For the text-containing cell, return its midpoint in [x, y] coordinate format. 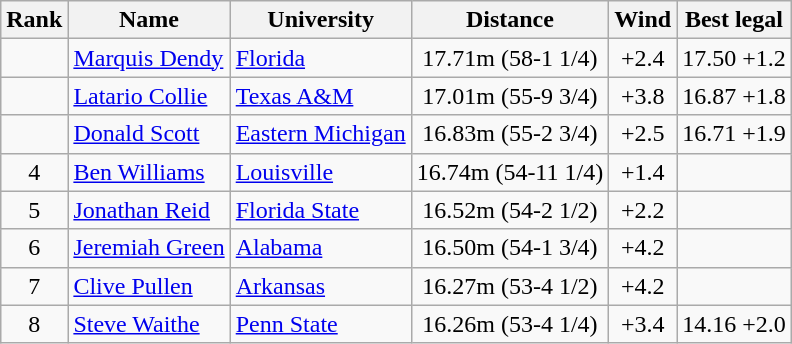
Florida State [320, 210]
Eastern Michigan [320, 134]
+1.4 [643, 172]
17.01m (55-9 3/4) [510, 96]
+2.4 [643, 58]
Name [149, 20]
14.16 +2.0 [734, 324]
Ben Williams [149, 172]
17.50 +1.2 [734, 58]
Jeremiah Green [149, 248]
Marquis Dendy [149, 58]
Texas A&M [320, 96]
Alabama [320, 248]
Rank [34, 20]
5 [34, 210]
Latario Collie [149, 96]
+3.4 [643, 324]
Wind [643, 20]
Jonathan Reid [149, 210]
+2.5 [643, 134]
16.26m (53-4 1/4) [510, 324]
17.71m (58-1 1/4) [510, 58]
+3.8 [643, 96]
16.74m (54-11 1/4) [510, 172]
16.83m (55-2 3/4) [510, 134]
Clive Pullen [149, 286]
16.52m (54-2 1/2) [510, 210]
6 [34, 248]
Louisville [320, 172]
+2.2 [643, 210]
Distance [510, 20]
Arkansas [320, 286]
16.27m (53-4 1/2) [510, 286]
Donald Scott [149, 134]
8 [34, 324]
16.87 +1.8 [734, 96]
16.71 +1.9 [734, 134]
Steve Waithe [149, 324]
4 [34, 172]
7 [34, 286]
University [320, 20]
16.50m (54-1 3/4) [510, 248]
Florida [320, 58]
Penn State [320, 324]
Best legal [734, 20]
